Determine the [x, y] coordinate at the center of the cell enclosing the given text.  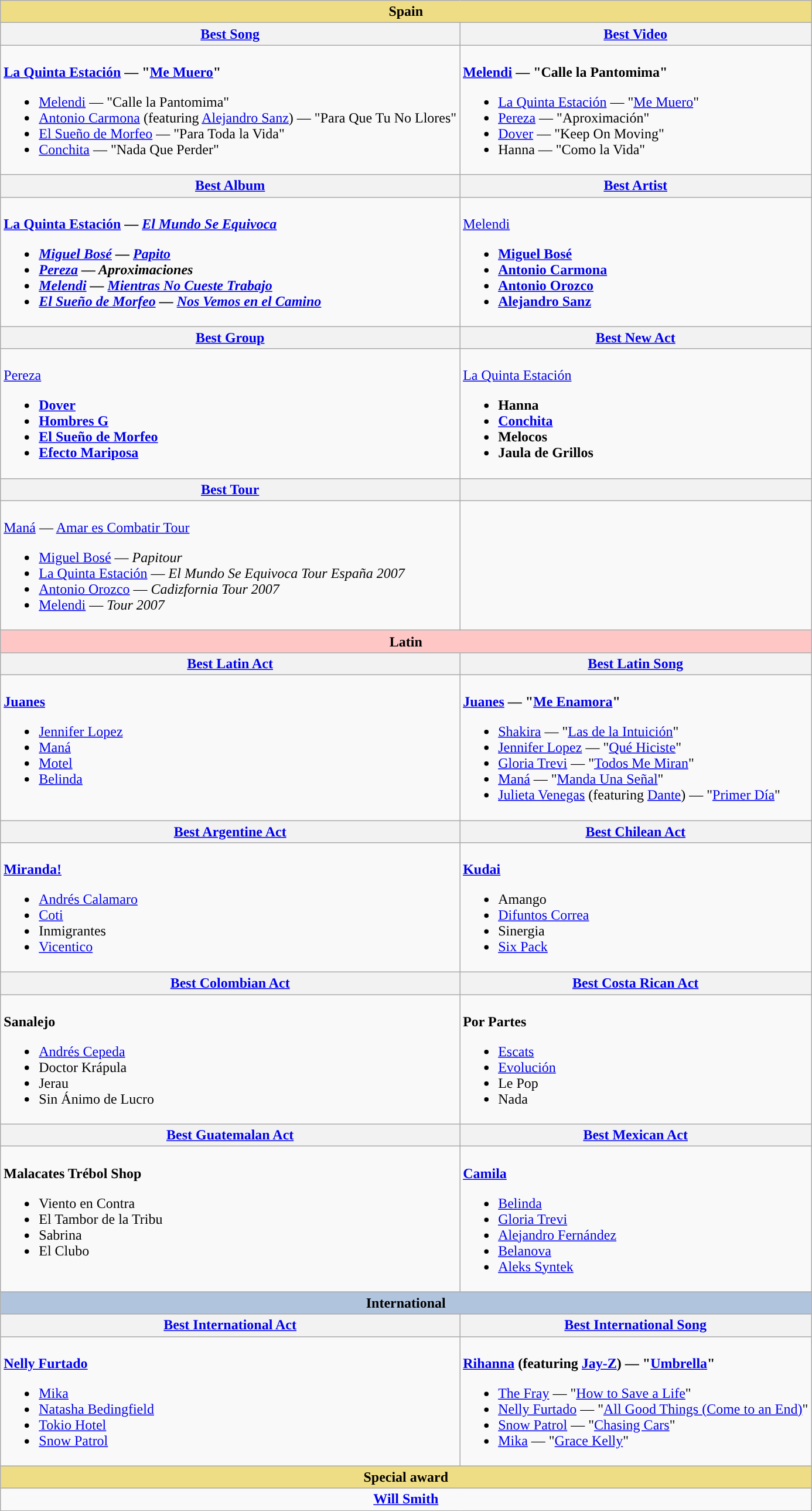
La Quinta EstaciónHannaConchitaMelocosJaula de Grillos [636, 414]
Por PartesEscatsEvoluciónLe PopNada [636, 1060]
Special award [406, 1477]
Best Costa Rican Act [636, 983]
Best International Act [230, 1325]
Best Colombian Act [230, 983]
International [406, 1303]
KudaiAmangoDifuntos CorreaSinergiaSix Pack [636, 907]
Miranda!Andrés CalamaroCotiInmigrantesVicentico [230, 907]
Best Song [230, 34]
CamilaBelindaGloria TreviAlejandro FernándezBelanovaAleks Syntek [636, 1219]
Best New Act [636, 338]
Spain [406, 12]
Best Mexican Act [636, 1135]
Nelly FurtadoMikaNatasha BedingfieldTokio HotelSnow Patrol [230, 1401]
SanalejoAndrés CepedaDoctor KrápulaJerauSin Ánimo de Lucro [230, 1060]
Latin [406, 641]
Best Album [230, 186]
Best Group [230, 338]
Best Latin Song [636, 663]
Best Video [636, 34]
Best International Song [636, 1325]
Best Guatemalan Act [230, 1135]
Best Argentine Act [230, 832]
Best Tour [230, 489]
Will Smith [406, 1499]
Best Artist [636, 186]
Melendi — "Calle la Pantomima"La Quinta Estación — "Me Muero"Pereza — "Aproximación"Dover — "Keep On Moving"Hanna — "Como la Vida" [636, 110]
Malacates Trébol ShopViento en ContraEl Tambor de la TribuSabrinaEl Clubo [230, 1219]
Best Chilean Act [636, 832]
JuanesJennifer LopezManáMotelBelinda [230, 747]
MelendiMiguel BoséAntonio CarmonaAntonio OrozcoAlejandro Sanz [636, 261]
PerezaDoverHombres GEl Sueño de MorfeoEfecto Mariposa [230, 414]
Best Latin Act [230, 663]
